Extract the (X, Y) coordinate from the center of the cell holding the provided text.  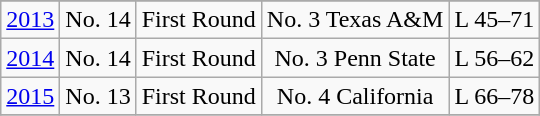
L 56–62 (494, 58)
No. 3 Penn State (355, 58)
2015 (30, 96)
No. 13 (98, 96)
2013 (30, 20)
L 66–78 (494, 96)
2014 (30, 58)
No. 3 Texas A&M (355, 20)
L 45–71 (494, 20)
No. 4 California (355, 96)
